Return the (x, y) coordinate for the center point of the cell that contains the specified text.  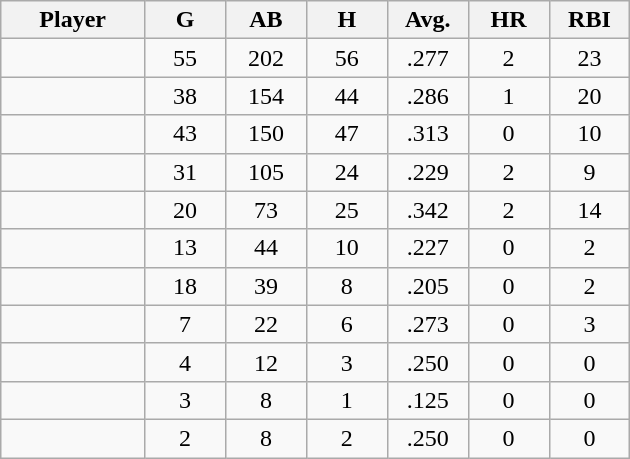
.313 (428, 134)
55 (186, 58)
154 (266, 96)
23 (590, 58)
.342 (428, 210)
.125 (428, 400)
24 (346, 172)
22 (266, 324)
AB (266, 20)
7 (186, 324)
12 (266, 362)
14 (590, 210)
RBI (590, 20)
47 (346, 134)
.227 (428, 248)
.286 (428, 96)
43 (186, 134)
18 (186, 286)
105 (266, 172)
31 (186, 172)
202 (266, 58)
13 (186, 248)
56 (346, 58)
38 (186, 96)
4 (186, 362)
H (346, 20)
HR (508, 20)
25 (346, 210)
G (186, 20)
39 (266, 286)
.229 (428, 172)
.273 (428, 324)
9 (590, 172)
Avg. (428, 20)
73 (266, 210)
.205 (428, 286)
Player (73, 20)
150 (266, 134)
.277 (428, 58)
6 (346, 324)
